Determine the [x, y] coordinate at the center of the cell enclosing the given text.  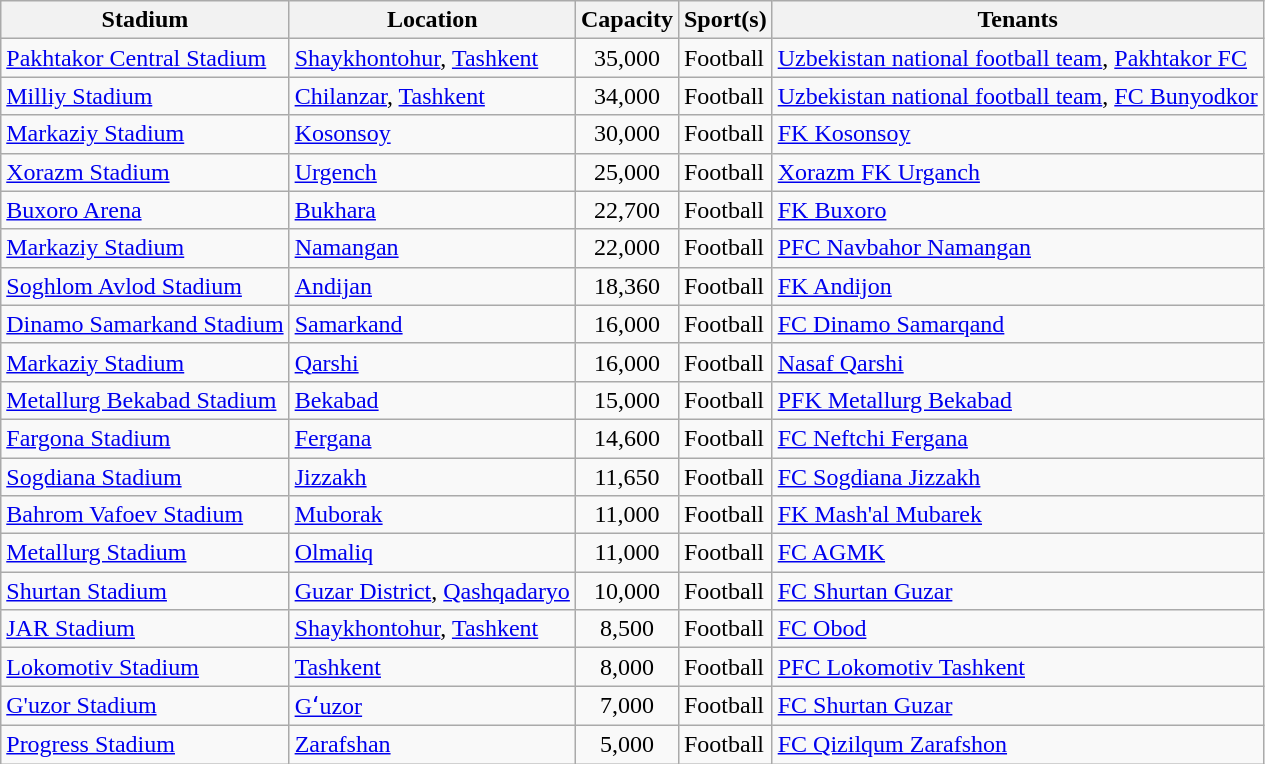
Milliy Stadium [145, 96]
14,600 [626, 438]
18,360 [626, 286]
PFK Metallurg Bekabad [1018, 400]
Nasaf Qarshi [1018, 362]
FK Mash'al Mubarek [1018, 515]
FK Andijon [1018, 286]
Gʻuzor [432, 706]
Dinamo Samarkand Stadium [145, 324]
Muborak [432, 515]
FC Obod [1018, 629]
7,000 [626, 706]
PFC Lokomotiv Tashkent [1018, 667]
Tashkent [432, 667]
Samarkand [432, 324]
22,700 [626, 210]
Namangan [432, 248]
Xorazm Stadium [145, 172]
Progress Stadium [145, 744]
Bukhara [432, 210]
15,000 [626, 400]
Qarshi [432, 362]
8,000 [626, 667]
Tenants [1018, 20]
Location [432, 20]
11,650 [626, 477]
22,000 [626, 248]
25,000 [626, 172]
Pakhtakor Central Stadium [145, 58]
FC AGMK [1018, 553]
Metallurg Stadium [145, 553]
10,000 [626, 591]
Jizzakh [432, 477]
Chilanzar, Tashkent [432, 96]
Soghlom Avlod Stadium [145, 286]
Fargona Stadium [145, 438]
Sport(s) [725, 20]
Guzar District, Qashqadaryo [432, 591]
JAR Stadium [145, 629]
Xorazm FK Urganch [1018, 172]
FK Buxoro [1018, 210]
35,000 [626, 58]
30,000 [626, 134]
8,500 [626, 629]
Shurtan Stadium [145, 591]
PFC Navbahor Namangan [1018, 248]
Sogdiana Stadium [145, 477]
Uzbekistan national football team, FC Bunyodkor [1018, 96]
Bahrom Vafoev Stadium [145, 515]
Stadium [145, 20]
Urgench [432, 172]
Capacity [626, 20]
Metallurg Bekabad Stadium [145, 400]
Buxoro Arena [145, 210]
34,000 [626, 96]
FC Sogdiana Jizzakh [1018, 477]
Zarafshan [432, 744]
Uzbekistan national football team, Pakhtakor FC [1018, 58]
Olmaliq [432, 553]
Fergana [432, 438]
Andijan [432, 286]
FC Neftchi Fergana [1018, 438]
FK Kosonsoy [1018, 134]
Kosonsoy [432, 134]
Bekabad [432, 400]
5,000 [626, 744]
FC Qizilqum Zarafshon [1018, 744]
Lokomotiv Stadium [145, 667]
G'uzor Stadium [145, 706]
FC Dinamo Samarqand [1018, 324]
